Capture the cell that displays the provided text and extract its (x, y) central coordinate. 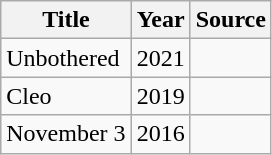
Year (160, 20)
Title (66, 20)
November 3 (66, 134)
Unbothered (66, 58)
Cleo (66, 96)
2016 (160, 134)
2019 (160, 96)
2021 (160, 58)
Source (230, 20)
